Return the (X, Y) coordinate for the center point of the cell that contains the specified text.  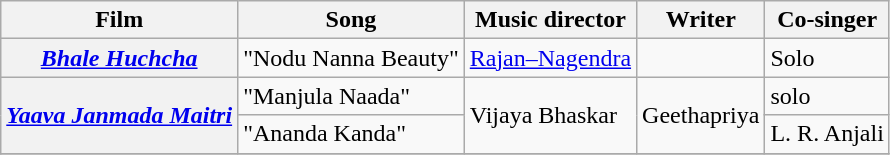
Writer (701, 20)
Vijaya Bhaskar (550, 115)
Co-singer (827, 20)
Music director (550, 20)
Solo (827, 58)
Yaava Janmada Maitri (120, 115)
Film (120, 20)
Song (352, 20)
"Nodu Nanna Beauty" (352, 58)
Rajan–Nagendra (550, 58)
L. R. Anjali (827, 134)
Geethapriya (701, 115)
solo (827, 96)
"Manjula Naada" (352, 96)
"Ananda Kanda" (352, 134)
Bhale Huchcha (120, 58)
